Extract the (x, y) coordinate from the center of the cell holding the provided text.  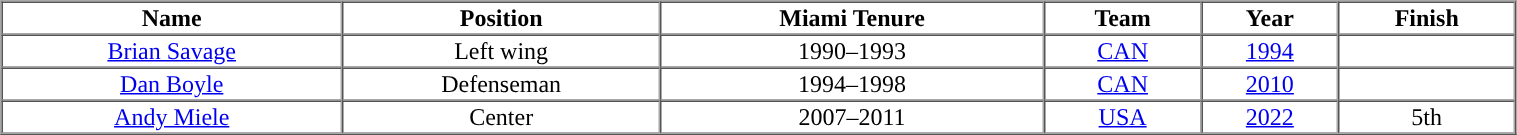
Defenseman (501, 84)
1994 (1270, 50)
2007–2011 (852, 116)
Finish (1426, 18)
Team (1123, 18)
Name (172, 18)
Position (501, 18)
Miami Tenure (852, 18)
Center (501, 116)
USA (1123, 116)
1994–1998 (852, 84)
Left wing (501, 50)
2010 (1270, 84)
Brian Savage (172, 50)
Dan Boyle (172, 84)
Andy Miele (172, 116)
Year (1270, 18)
1990–1993 (852, 50)
5th (1426, 116)
2022 (1270, 116)
